Detect which cell encompasses the target text, then output its (x, y) center coordinate. 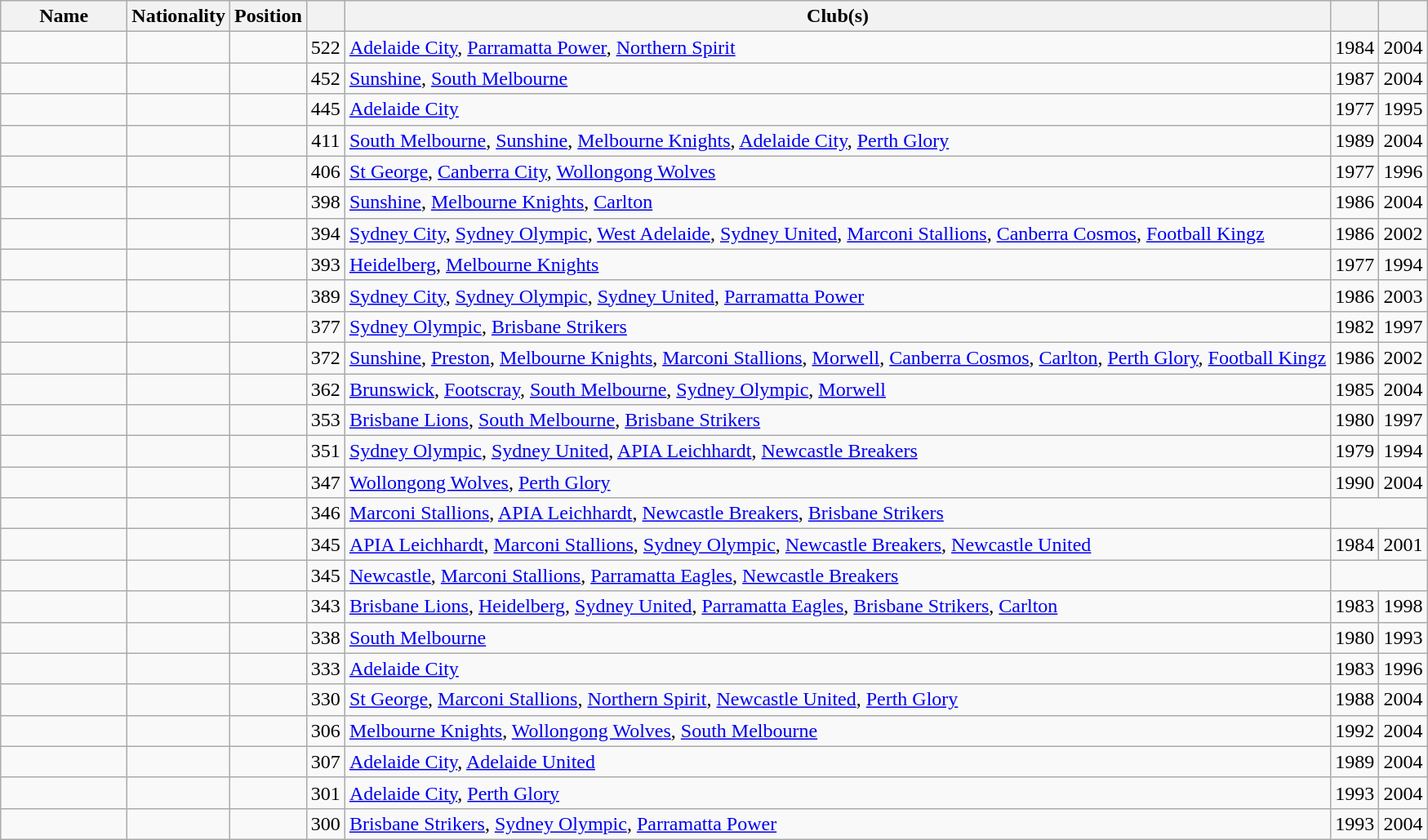
Adelaide City, Parramatta Power, Northern Spirit (838, 47)
Sunshine, Melbourne Knights, Carlton (838, 202)
Heidelberg, Melbourne Knights (838, 264)
1992 (1355, 731)
Sunshine, South Melbourne (838, 78)
Sydney City, Sydney Olympic, West Adelaide, Sydney United, Marconi Stallions, Canberra Cosmos, Football Kingz (838, 233)
APIA Leichhardt, Marconi Stallions, Sydney Olympic, Newcastle Breakers, Newcastle United (838, 544)
Newcastle, Marconi Stallions, Parramatta Eagles, Newcastle Breakers (838, 576)
398 (325, 202)
St George, Canberra City, Wollongong Wolves (838, 171)
347 (325, 482)
393 (325, 264)
300 (325, 824)
377 (325, 327)
Position (269, 16)
Name (64, 16)
1998 (1403, 607)
2003 (1403, 296)
1990 (1355, 482)
South Melbourne (838, 638)
Brisbane Strikers, Sydney Olympic, Parramatta Power (838, 824)
Melbourne Knights, Wollongong Wolves, South Melbourne (838, 731)
Adelaide City, Perth Glory (838, 793)
445 (325, 109)
Sydney Olympic, Brisbane Strikers (838, 327)
1988 (1355, 700)
1982 (1355, 327)
306 (325, 731)
Sunshine, Preston, Melbourne Knights, Marconi Stallions, Morwell, Canberra Cosmos, Carlton, Perth Glory, Football Kingz (838, 358)
Nationality (179, 16)
Wollongong Wolves, Perth Glory (838, 482)
338 (325, 638)
343 (325, 607)
Sydney Olympic, Sydney United, APIA Leichhardt, Newcastle Breakers (838, 451)
389 (325, 296)
394 (325, 233)
Brunswick, Footscray, South Melbourne, Sydney Olympic, Morwell (838, 389)
353 (325, 420)
1995 (1403, 109)
South Melbourne, Sunshine, Melbourne Knights, Adelaide City, Perth Glory (838, 140)
Adelaide City, Adelaide United (838, 762)
301 (325, 793)
362 (325, 389)
Marconi Stallions, APIA Leichhardt, Newcastle Breakers, Brisbane Strikers (838, 513)
411 (325, 140)
351 (325, 451)
452 (325, 78)
Brisbane Lions, Heidelberg, Sydney United, Parramatta Eagles, Brisbane Strikers, Carlton (838, 607)
372 (325, 358)
Brisbane Lions, South Melbourne, Brisbane Strikers (838, 420)
333 (325, 669)
2001 (1403, 544)
1979 (1355, 451)
330 (325, 700)
406 (325, 171)
346 (325, 513)
522 (325, 47)
Club(s) (838, 16)
1985 (1355, 389)
1987 (1355, 78)
St George, Marconi Stallions, Northern Spirit, Newcastle United, Perth Glory (838, 700)
Sydney City, Sydney Olympic, Sydney United, Parramatta Power (838, 296)
307 (325, 762)
